Find where the given text appears and provide that cell's center as (X, Y) coordinate. 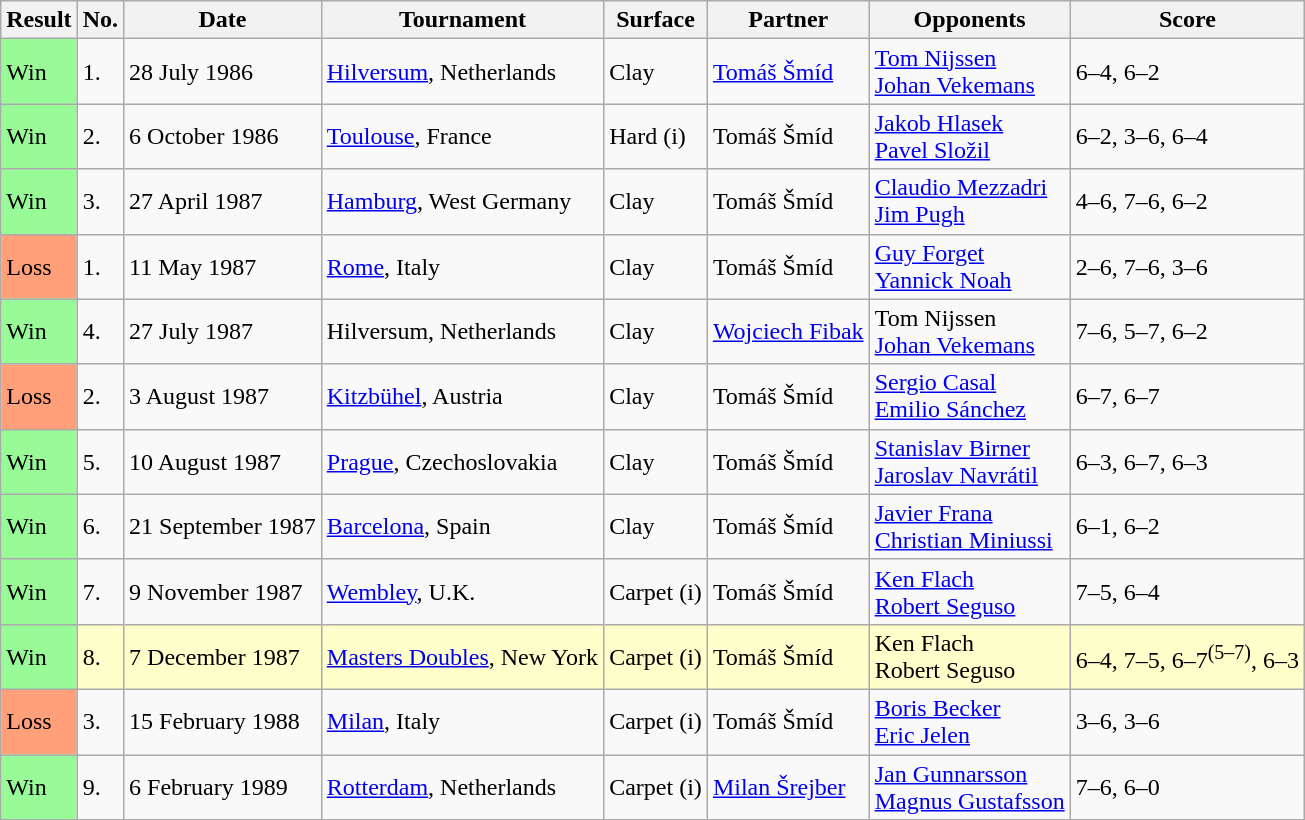
28 July 1986 (223, 72)
Partner (788, 20)
15 February 1988 (223, 722)
Milan, Italy (462, 722)
9 November 1987 (223, 592)
Result (39, 20)
Tournament (462, 20)
3–6, 3–6 (1187, 722)
Surface (656, 20)
27 July 1987 (223, 332)
6–2, 3–6, 6–4 (1187, 136)
Prague, Czechoslovakia (462, 462)
4. (100, 332)
Toulouse, France (462, 136)
27 April 1987 (223, 202)
Jan Gunnarsson Magnus Gustafsson (970, 786)
Rotterdam, Netherlands (462, 786)
Date (223, 20)
Wembley, U.K. (462, 592)
6. (100, 526)
11 May 1987 (223, 266)
6 October 1986 (223, 136)
No. (100, 20)
Hard (i) (656, 136)
7–6, 6–0 (1187, 786)
Masters Doubles, New York (462, 656)
Score (1187, 20)
Hamburg, West Germany (462, 202)
6–7, 6–7 (1187, 396)
Kitzbühel, Austria (462, 396)
6 February 1989 (223, 786)
7 December 1987 (223, 656)
Jakob Hlasek Pavel Složil (970, 136)
Opponents (970, 20)
Guy Forget Yannick Noah (970, 266)
Wojciech Fibak (788, 332)
7–6, 5–7, 6–2 (1187, 332)
6–4, 7–5, 6–7(5–7), 6–3 (1187, 656)
Rome, Italy (462, 266)
Milan Šrejber (788, 786)
9. (100, 786)
Sergio Casal Emilio Sánchez (970, 396)
10 August 1987 (223, 462)
Boris Becker Eric Jelen (970, 722)
21 September 1987 (223, 526)
6–4, 6–2 (1187, 72)
7. (100, 592)
6–3, 6–7, 6–3 (1187, 462)
2–6, 7–6, 3–6 (1187, 266)
Claudio Mezzadri Jim Pugh (970, 202)
8. (100, 656)
Javier Frana Christian Miniussi (970, 526)
4–6, 7–6, 6–2 (1187, 202)
Barcelona, Spain (462, 526)
7–5, 6–4 (1187, 592)
3 August 1987 (223, 396)
Stanislav Birner Jaroslav Navrátil (970, 462)
5. (100, 462)
6–1, 6–2 (1187, 526)
